Return the (x, y) coordinate for the center point of the cell that contains the specified text.  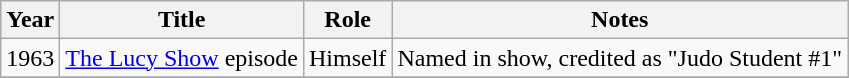
The Lucy Show episode (182, 58)
Role (347, 20)
Year (30, 20)
Himself (347, 58)
Named in show, credited as "Judo Student #1" (620, 58)
Title (182, 20)
1963 (30, 58)
Notes (620, 20)
